From the cell containing the given text, extract its center point as (X, Y) coordinate. 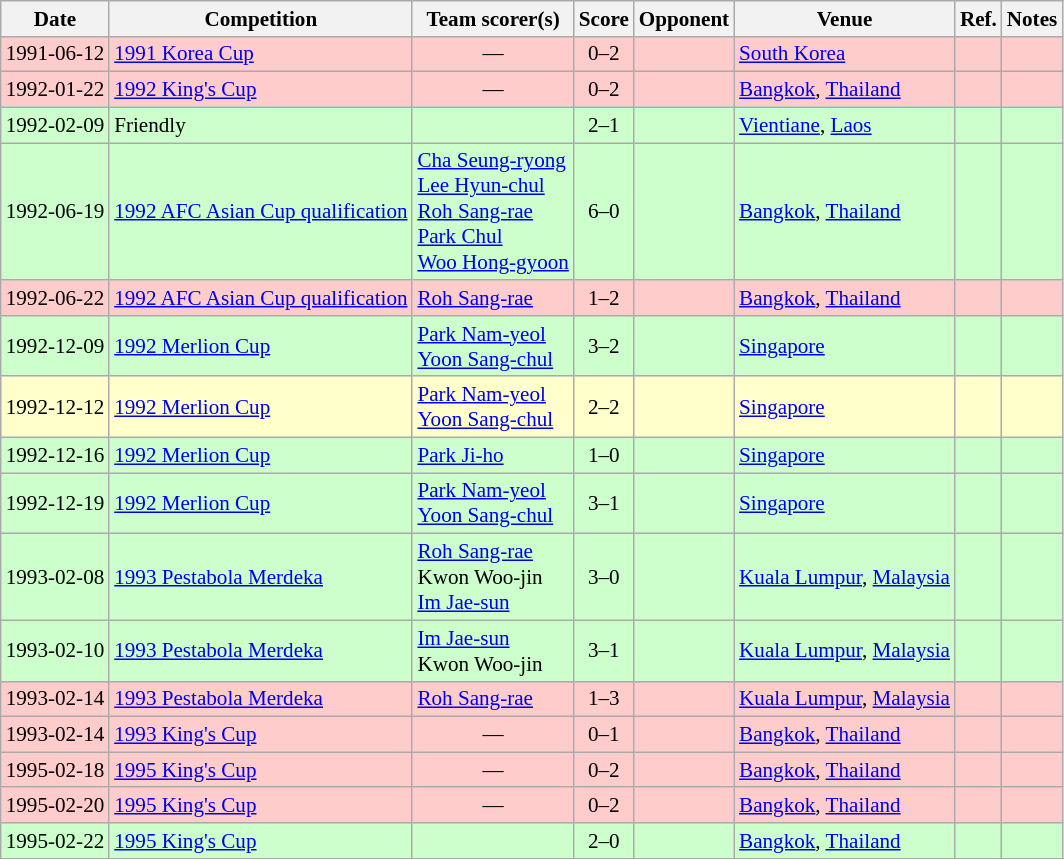
1992-01-22 (55, 90)
1992-12-09 (55, 346)
South Korea (844, 54)
2–1 (604, 124)
2–0 (604, 840)
1992-02-09 (55, 124)
Im Jae-sun Kwon Woo-jin (492, 650)
Score (604, 18)
Park Ji-ho (492, 454)
1992-06-22 (55, 298)
1–0 (604, 454)
Friendly (260, 124)
Competition (260, 18)
1–3 (604, 698)
1995-02-18 (55, 770)
1991 Korea Cup (260, 54)
Ref. (978, 18)
Cha Seung-ryong Lee Hyun-chul Roh Sang-rae Park Chul Woo Hong-gyoon (492, 212)
6–0 (604, 212)
Notes (1032, 18)
Date (55, 18)
1993-02-10 (55, 650)
Vientiane, Laos (844, 124)
0–1 (604, 734)
1993 King's Cup (260, 734)
Opponent (684, 18)
Team scorer(s) (492, 18)
1993-02-08 (55, 577)
2–2 (604, 406)
1–2 (604, 298)
1992-12-12 (55, 406)
1992 King's Cup (260, 90)
1992-12-16 (55, 454)
3–2 (604, 346)
1992-12-19 (55, 504)
3–0 (604, 577)
1992-06-19 (55, 212)
Roh Sang-rae Kwon Woo-jin Im Jae-sun (492, 577)
Venue (844, 18)
1995-02-20 (55, 804)
1995-02-22 (55, 840)
1991-06-12 (55, 54)
